Search for the cell housing the specified text and yield its [x, y] center coordinate. 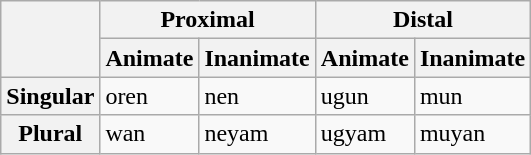
ugun [364, 96]
mun [472, 96]
muyan [472, 134]
oren [150, 96]
Singular [50, 96]
neyam [257, 134]
Proximal [208, 20]
wan [150, 134]
Plural [50, 134]
nen [257, 96]
ugyam [364, 134]
Distal [422, 20]
